Provide the [x, y] coordinate of the cell's center where the given text is located.  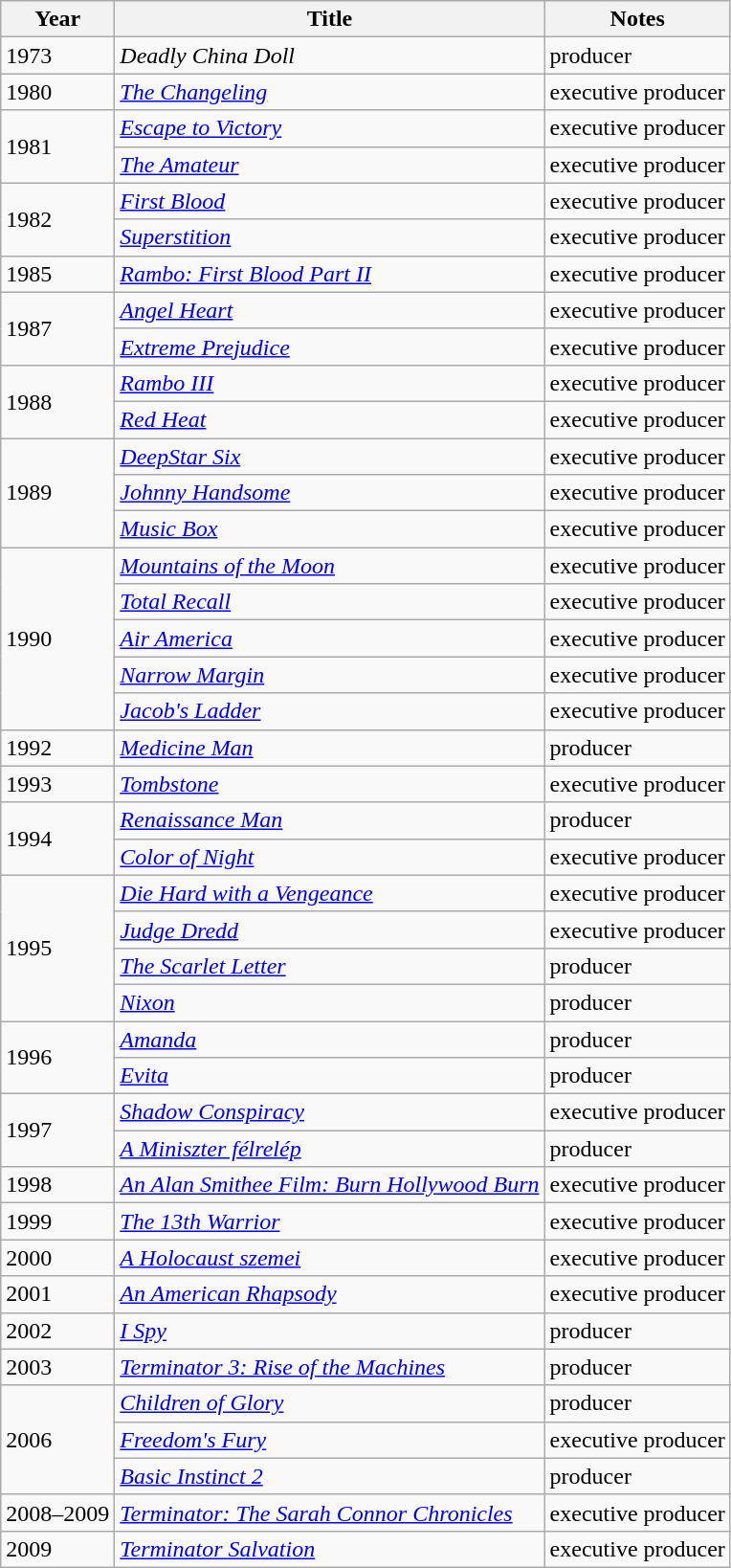
2008–2009 [57, 1512]
Music Box [329, 529]
2009 [57, 1549]
Air America [329, 638]
1997 [57, 1131]
Nixon [329, 1002]
Escape to Victory [329, 128]
Tombstone [329, 784]
Rambo III [329, 383]
Superstition [329, 237]
DeepStar Six [329, 457]
Rambo: First Blood Part II [329, 274]
1987 [57, 328]
Freedom's Fury [329, 1440]
Terminator 3: Rise of the Machines [329, 1367]
1993 [57, 784]
Red Heat [329, 419]
Terminator Salvation [329, 1549]
2006 [57, 1440]
2001 [57, 1294]
1998 [57, 1185]
Angel Heart [329, 310]
An American Rhapsody [329, 1294]
Notes [637, 19]
Title [329, 19]
Basic Instinct 2 [329, 1476]
An Alan Smithee Film: Burn Hollywood Burn [329, 1185]
Color of Night [329, 857]
1980 [57, 92]
Judge Dredd [329, 930]
Evita [329, 1076]
1988 [57, 401]
Children of Glory [329, 1403]
1990 [57, 638]
Deadly China Doll [329, 56]
Total Recall [329, 602]
Renaissance Man [329, 820]
1992 [57, 748]
1995 [57, 948]
Shadow Conspiracy [329, 1112]
Medicine Man [329, 748]
Terminator: The Sarah Connor Chronicles [329, 1512]
1999 [57, 1221]
Year [57, 19]
Narrow Margin [329, 675]
A Holocaust szemei [329, 1258]
The Amateur [329, 165]
2003 [57, 1367]
1985 [57, 274]
1982 [57, 219]
The 13th Warrior [329, 1221]
Johnny Handsome [329, 493]
I Spy [329, 1331]
The Scarlet Letter [329, 966]
Extreme Prejudice [329, 347]
First Blood [329, 201]
1973 [57, 56]
Mountains of the Moon [329, 566]
A Miniszter félrelép [329, 1149]
Jacob's Ladder [329, 711]
Amanda [329, 1039]
The Changeling [329, 92]
2002 [57, 1331]
1989 [57, 493]
2000 [57, 1258]
1994 [57, 839]
1981 [57, 146]
Die Hard with a Vengeance [329, 893]
1996 [57, 1057]
